For the text-containing cell, return its midpoint in [X, Y] coordinate format. 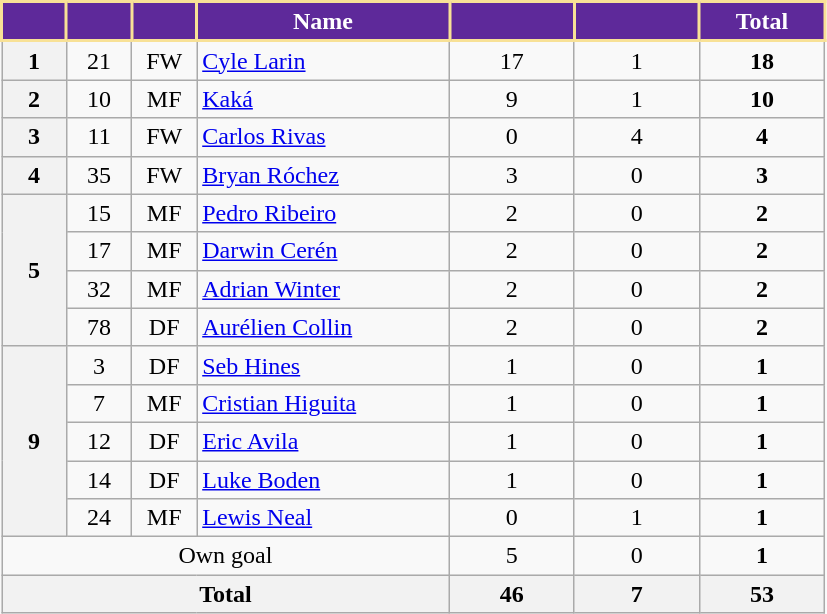
78 [100, 327]
Eric Avila [324, 441]
24 [100, 518]
Pedro Ribeiro [324, 213]
32 [100, 289]
53 [762, 594]
Luke Boden [324, 479]
15 [100, 213]
Carlos Rivas [324, 137]
Lewis Neal [324, 518]
Own goal [226, 556]
Darwin Cerén [324, 251]
12 [100, 441]
Cristian Higuita [324, 403]
Name [324, 22]
46 [512, 594]
18 [762, 60]
11 [100, 137]
Kaká [324, 99]
35 [100, 175]
Bryan Róchez [324, 175]
14 [100, 479]
21 [100, 60]
Adrian Winter [324, 289]
Seb Hines [324, 365]
Aurélien Collin [324, 327]
Cyle Larin [324, 60]
